Output the [x, y] coordinate of the center of the cell containing the given text.  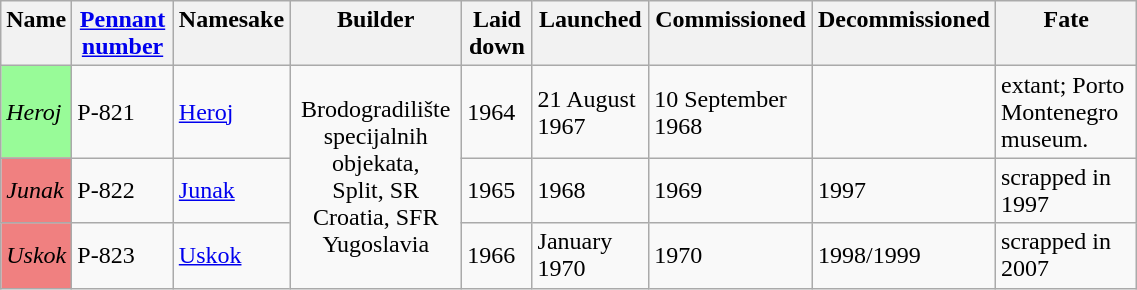
1997 [904, 190]
Builder [376, 34]
P-822 [122, 190]
scrapped in 2007 [1066, 256]
Namesake [231, 34]
Name [36, 34]
10 September 1968 [731, 112]
1966 [497, 256]
Decommissioned [904, 34]
1969 [731, 190]
1965 [497, 190]
1998/1999 [904, 256]
1970 [731, 256]
Brodogradilište specijalnih objekata,Split, SR Croatia, SFR Yugoslavia [376, 177]
Laid down [497, 34]
Fate [1066, 34]
21 August 1967 [590, 112]
January 1970 [590, 256]
scrapped in 1997 [1066, 190]
Launched [590, 34]
Pennant number [122, 34]
Commissioned [731, 34]
P-823 [122, 256]
1968 [590, 190]
1964 [497, 112]
extant; Porto Montenegro museum. [1066, 112]
P-821 [122, 112]
